From the cell containing the given text, extract its center point as [x, y] coordinate. 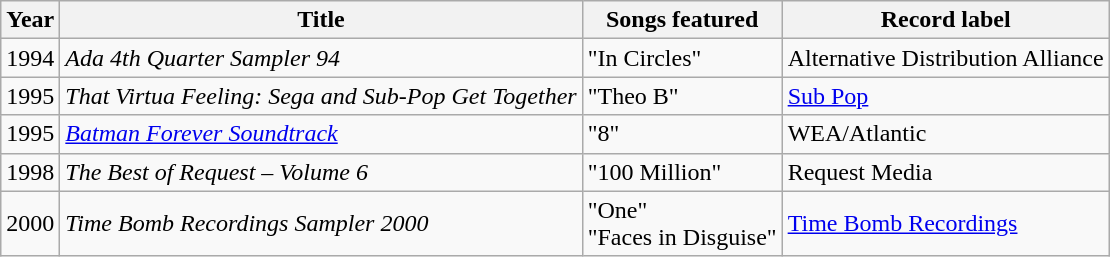
"Theo B" [682, 96]
1994 [30, 58]
That Virtua Feeling: Sega and Sub-Pop Get Together [321, 96]
The Best of Request – Volume 6 [321, 172]
Time Bomb Recordings Sampler 2000 [321, 224]
Title [321, 20]
Ada 4th Quarter Sampler 94 [321, 58]
WEA/Atlantic [946, 134]
Songs featured [682, 20]
Batman Forever Soundtrack [321, 134]
"8" [682, 134]
Alternative Distribution Alliance [946, 58]
1998 [30, 172]
Request Media [946, 172]
"100 Million" [682, 172]
Record label [946, 20]
Sub Pop [946, 96]
Year [30, 20]
"One""Faces in Disguise" [682, 224]
2000 [30, 224]
Time Bomb Recordings [946, 224]
"In Circles" [682, 58]
